For the text-containing cell, return its midpoint in (X, Y) coordinate format. 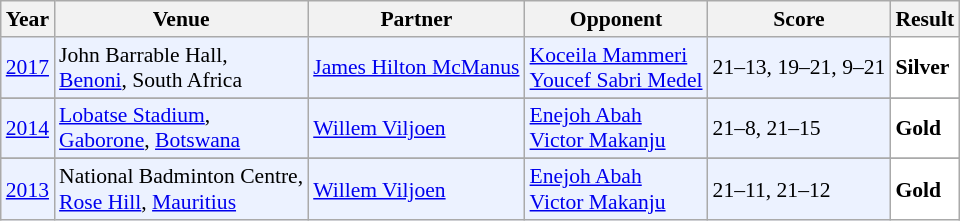
National Badminton Centre,Rose Hill, Mauritius (181, 190)
Opponent (616, 19)
21–11, 21–12 (800, 190)
Silver (924, 68)
James Hilton McManus (416, 68)
Score (800, 19)
John Barrable Hall,Benoni, South Africa (181, 68)
Lobatse Stadium,Gaborone, Botswana (181, 128)
Venue (181, 19)
21–8, 21–15 (800, 128)
2017 (28, 68)
Result (924, 19)
2013 (28, 190)
21–13, 19–21, 9–21 (800, 68)
2014 (28, 128)
Year (28, 19)
Koceila Mammeri Youcef Sabri Medel (616, 68)
Partner (416, 19)
